Search for the cell housing the specified text and yield its (X, Y) center coordinate. 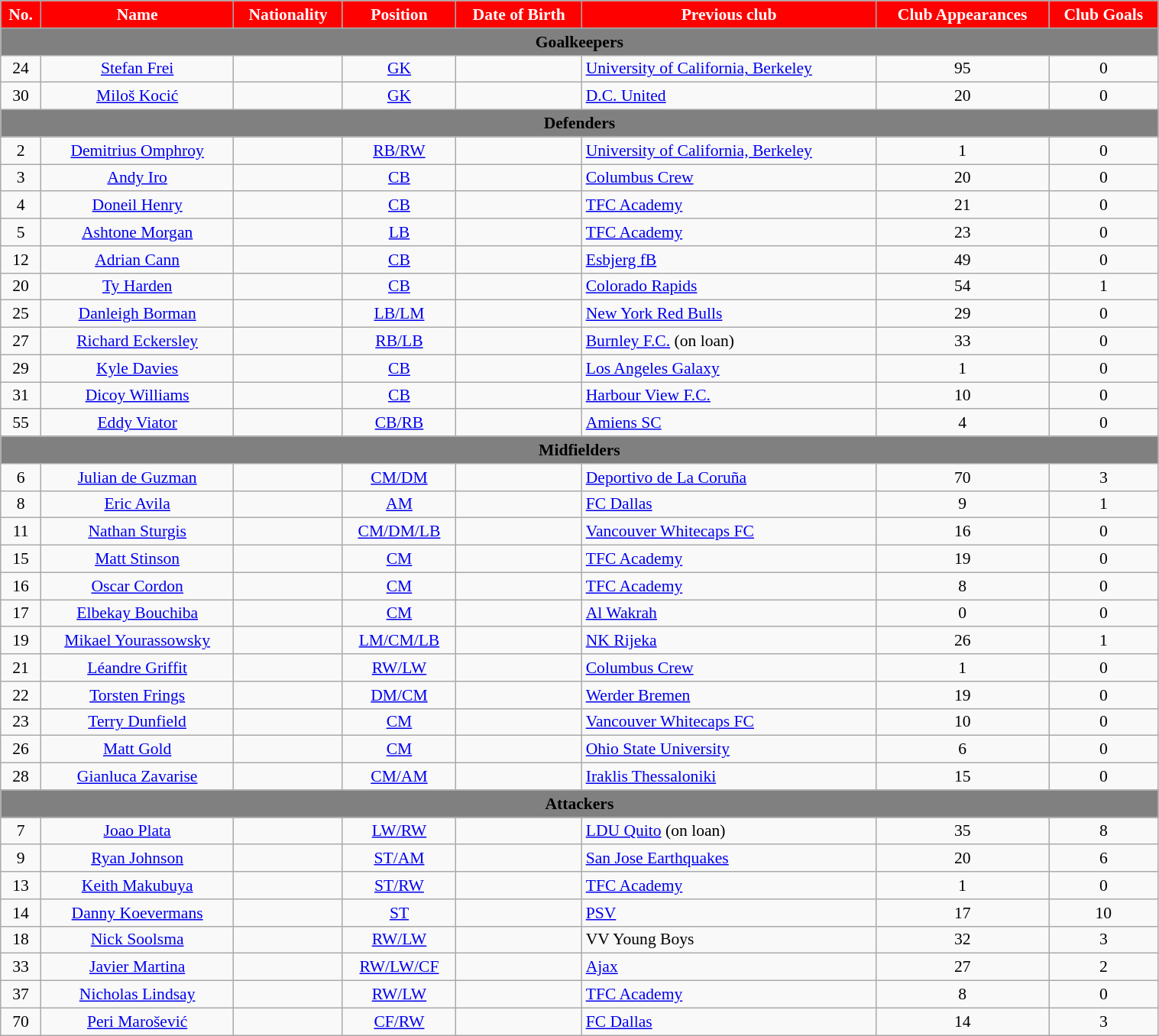
28 (21, 777)
5 (21, 232)
CM/AM (399, 777)
49 (963, 260)
Miloš Kocić (137, 96)
Defenders (579, 124)
Terry Dunfield (137, 722)
7 (21, 831)
Harbour View F.C. (729, 396)
Ashtone Morgan (137, 232)
No. (21, 15)
VV Young Boys (729, 940)
Léandre Griffit (137, 668)
Midfielders (579, 450)
Los Angeles Galaxy (729, 368)
PSV (729, 913)
31 (21, 396)
12 (21, 260)
Iraklis Thessaloniki (729, 777)
Date of Birth (520, 15)
22 (21, 695)
Ryan Johnson (137, 859)
Eddy Viator (137, 423)
Werder Bremen (729, 695)
Ohio State University (729, 749)
ST/RW (399, 885)
Demitrius Omphroy (137, 151)
24 (21, 69)
95 (963, 69)
Burnley F.C. (on loan) (729, 342)
Nick Soolsma (137, 940)
Goalkeepers (579, 42)
ST/AM (399, 859)
D.C. United (729, 96)
Name (137, 15)
Joao Plata (137, 831)
Colorado Rapids (729, 287)
RW/LW/CF (399, 967)
Kyle Davies (137, 368)
CB/RB (399, 423)
Club Goals (1103, 15)
18 (21, 940)
Danny Koevermans (137, 913)
25 (21, 314)
30 (21, 96)
Oscar Cordon (137, 586)
32 (963, 940)
DM/CM (399, 695)
NK Rijeka (729, 641)
Position (399, 15)
Elbekay Bouchiba (137, 614)
Eric Avila (137, 504)
35 (963, 831)
Peri Marošević (137, 1021)
LB (399, 232)
Ty Harden (137, 287)
13 (21, 885)
Matt Gold (137, 749)
New York Red Bulls (729, 314)
Amiens SC (729, 423)
Esbjerg fB (729, 260)
CM/DM (399, 478)
Nicholas Lindsay (137, 995)
Previous club (729, 15)
55 (21, 423)
Adrian Cann (137, 260)
Ajax (729, 967)
CF/RW (399, 1021)
Stefan Frei (137, 69)
LM/CM/LB (399, 641)
Javier Martina (137, 967)
LDU Quito (on loan) (729, 831)
RB/RW (399, 151)
AM (399, 504)
Richard Eckersley (137, 342)
Danleigh Borman (137, 314)
11 (21, 532)
54 (963, 287)
37 (21, 995)
CM/DM/LB (399, 532)
Al Wakrah (729, 614)
Keith Makubuya (137, 885)
San Jose Earthquakes (729, 859)
RB/LB (399, 342)
LB/LM (399, 314)
Dicoy Williams (137, 396)
LW/RW (399, 831)
Torsten Frings (137, 695)
Nathan Sturgis (137, 532)
Julian de Guzman (137, 478)
Mikael Yourassowsky (137, 641)
Nationality (288, 15)
Gianluca Zavarise (137, 777)
Doneil Henry (137, 206)
Matt Stinson (137, 559)
Attackers (579, 804)
Deportivo de La Coruña (729, 478)
ST (399, 913)
Club Appearances (963, 15)
Andy Iro (137, 178)
